Pinpoint the cell where the given text exists, returning its (X, Y) midpoint coordinate. 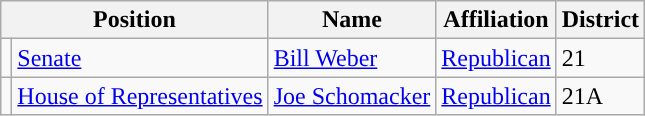
Position (134, 20)
Joe Schomacker (352, 96)
Senate (140, 58)
Affiliation (496, 20)
Name (352, 20)
House of Representatives (140, 96)
Bill Weber (352, 58)
21A (600, 96)
21 (600, 58)
District (600, 20)
